Search for the cell housing the specified text and yield its [X, Y] center coordinate. 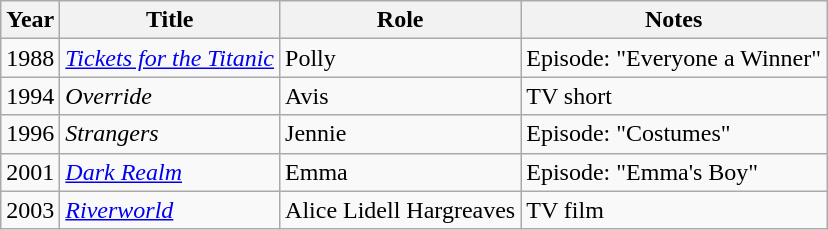
Episode: "Costumes" [674, 134]
Strangers [170, 134]
Dark Realm [170, 172]
1988 [30, 58]
TV film [674, 210]
Notes [674, 20]
Jennie [400, 134]
1996 [30, 134]
Override [170, 96]
1994 [30, 96]
2003 [30, 210]
Polly [400, 58]
2001 [30, 172]
Emma [400, 172]
Tickets for the Titanic [170, 58]
Riverworld [170, 210]
Alice Lidell Hargreaves [400, 210]
Episode: "Everyone a Winner" [674, 58]
Title [170, 20]
Year [30, 20]
Avis [400, 96]
Episode: "Emma's Boy" [674, 172]
TV short [674, 96]
Role [400, 20]
